Capture the cell that displays the provided text and extract its (X, Y) central coordinate. 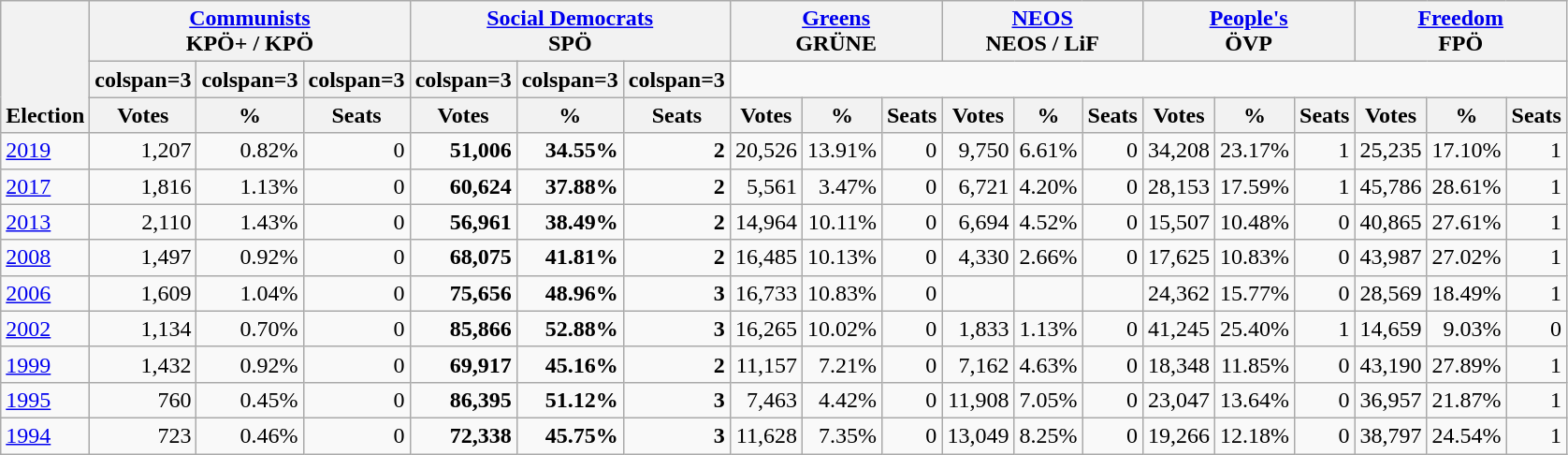
41,245 (1179, 329)
4,330 (979, 257)
68,075 (463, 257)
4.20% (1048, 186)
2013 (45, 222)
43,190 (1390, 364)
13.64% (1254, 400)
2002 (45, 329)
38.49% (570, 222)
FreedomFPÖ (1461, 32)
GreensGRÜNE (836, 32)
10.02% (842, 329)
1,134 (143, 329)
14,964 (765, 222)
1,432 (143, 364)
25.40% (1254, 329)
16,733 (765, 293)
2.66% (1048, 257)
86,395 (463, 400)
1994 (45, 435)
8.25% (1048, 435)
1,816 (143, 186)
3.47% (842, 186)
1,497 (143, 257)
Election (45, 67)
20,526 (765, 151)
23,047 (1179, 400)
2019 (45, 151)
7.05% (1048, 400)
10.13% (842, 257)
7,463 (765, 400)
60,624 (463, 186)
CommunistsKPÖ+ / KPÖ (250, 32)
51.12% (570, 400)
16,265 (765, 329)
45.16% (570, 364)
760 (143, 400)
0.46% (250, 435)
11,908 (979, 400)
19,266 (1179, 435)
37.88% (570, 186)
5,561 (765, 186)
2006 (45, 293)
6,694 (979, 222)
1999 (45, 364)
1,833 (979, 329)
1,609 (143, 293)
1995 (45, 400)
0.45% (250, 400)
15,507 (1179, 222)
2,110 (143, 222)
28,153 (1179, 186)
52.88% (570, 329)
45.75% (570, 435)
13,049 (979, 435)
21.87% (1467, 400)
11,157 (765, 364)
85,866 (463, 329)
23.17% (1254, 151)
4.63% (1048, 364)
38,797 (1390, 435)
11.85% (1254, 364)
28.61% (1467, 186)
51,006 (463, 151)
0.70% (250, 329)
25,235 (1390, 151)
27.02% (1467, 257)
27.89% (1467, 364)
Social DemocratsSPÖ (570, 32)
34,208 (1179, 151)
12.18% (1254, 435)
People'sÖVP (1248, 32)
9.03% (1467, 329)
1,207 (143, 151)
1.43% (250, 222)
0.82% (250, 151)
17.10% (1467, 151)
723 (143, 435)
16,485 (765, 257)
75,656 (463, 293)
15.77% (1254, 293)
36,957 (1390, 400)
34.55% (570, 151)
13.91% (842, 151)
27.61% (1467, 222)
11,628 (765, 435)
24,362 (1179, 293)
7.35% (842, 435)
2008 (45, 257)
41.81% (570, 257)
24.54% (1467, 435)
18.49% (1467, 293)
45,786 (1390, 186)
43,987 (1390, 257)
4.52% (1048, 222)
7.21% (842, 364)
48.96% (570, 293)
9,750 (979, 151)
56,961 (463, 222)
10.48% (1254, 222)
17,625 (1179, 257)
NEOSNEOS / LiF (1042, 32)
2017 (45, 186)
6,721 (979, 186)
6.61% (1048, 151)
18,348 (1179, 364)
1.04% (250, 293)
4.42% (842, 400)
69,917 (463, 364)
72,338 (463, 435)
7,162 (979, 364)
14,659 (1390, 329)
10.11% (842, 222)
17.59% (1254, 186)
40,865 (1390, 222)
28,569 (1390, 293)
